Provide the (X, Y) coordinate of the cell's center where the given text is located.  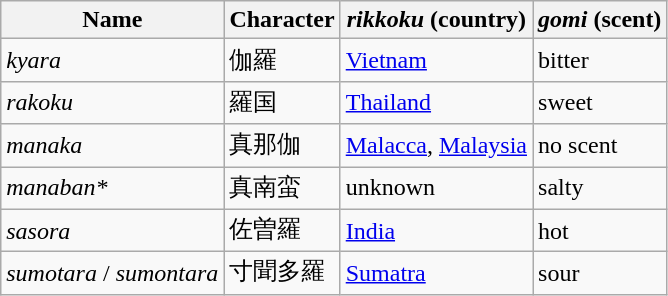
hot (600, 230)
真南蛮 (282, 188)
unknown (436, 188)
sweet (600, 102)
Thailand (436, 102)
India (436, 230)
sour (600, 274)
kyara (112, 60)
manaka (112, 146)
佐曽羅 (282, 230)
manaban* (112, 188)
no scent (600, 146)
bitter (600, 60)
rikkoku (country) (436, 20)
寸聞多羅 (282, 274)
Character (282, 20)
伽羅 (282, 60)
sumotara / sumontara (112, 274)
Malacca, Malaysia (436, 146)
Vietnam (436, 60)
gomi (scent) (600, 20)
Sumatra (436, 274)
salty (600, 188)
sasora (112, 230)
rakoku (112, 102)
羅国 (282, 102)
真那伽 (282, 146)
Name (112, 20)
